Pinpoint the cell where the given text exists, returning its (x, y) midpoint coordinate. 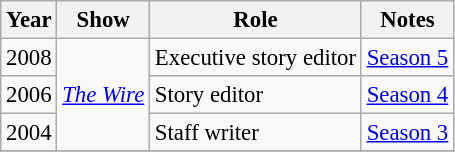
Show (104, 20)
Story editor (256, 95)
Role (256, 20)
Staff writer (256, 133)
Executive story editor (256, 58)
The Wire (104, 96)
Season 5 (407, 58)
2008 (29, 58)
Year (29, 20)
Season 4 (407, 95)
Notes (407, 20)
2004 (29, 133)
2006 (29, 95)
Season 3 (407, 133)
